Scan for the cell matching the given text and deliver its (x, y) coordinate at center. 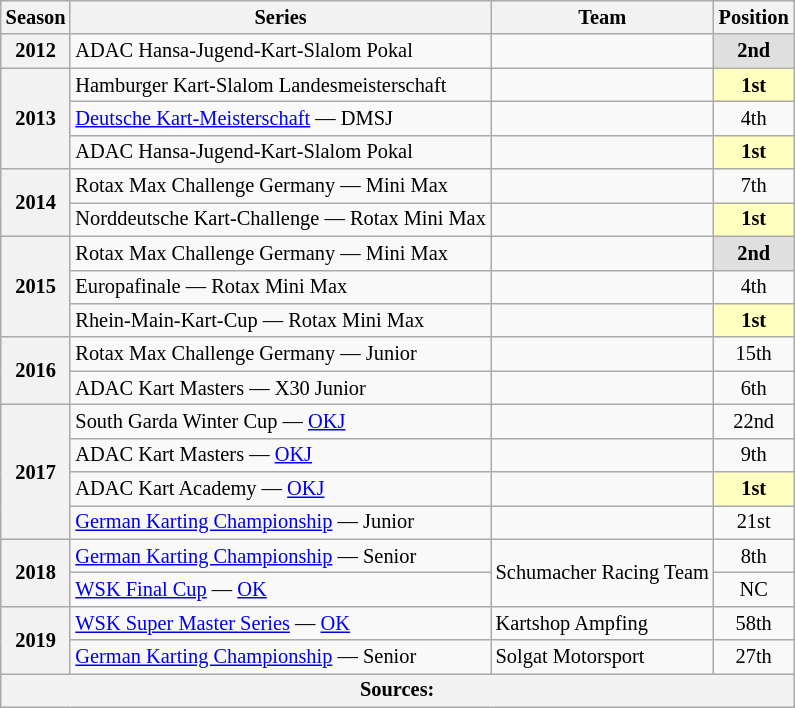
2017 (36, 472)
ADAC Kart Masters — X30 Junior (280, 388)
ADAC Kart Academy — OKJ (280, 489)
7th (754, 186)
Series (280, 17)
9th (754, 455)
2016 (36, 370)
Hamburger Kart-Slalom Landesmeisterschaft (280, 85)
15th (754, 354)
Rhein-Main-Kart-Cup — Rotax Mini Max (280, 320)
Team (602, 17)
2013 (36, 118)
NC (754, 589)
WSK Final Cup — OK (280, 589)
6th (754, 388)
Europafinale — Rotax Mini Max (280, 287)
WSK Super Master Series — OK (280, 623)
21st (754, 522)
Rotax Max Challenge Germany — Junior (280, 354)
South Garda Winter Cup — OKJ (280, 421)
2014 (36, 202)
58th (754, 623)
Season (36, 17)
Position (754, 17)
Schumacher Racing Team (602, 572)
Sources: (398, 690)
Solgat Motorsport (602, 657)
ADAC Kart Masters — OKJ (280, 455)
2012 (36, 51)
22nd (754, 421)
Kartshop Ampfing (602, 623)
27th (754, 657)
2015 (36, 286)
Deutsche Kart-Meisterschaft — DMSJ (280, 118)
2018 (36, 572)
8th (754, 556)
German Karting Championship — Junior (280, 522)
Norddeutsche Kart-Challenge — Rotax Mini Max (280, 219)
2019 (36, 640)
